Return [X, Y] of the center of cell containing provided text 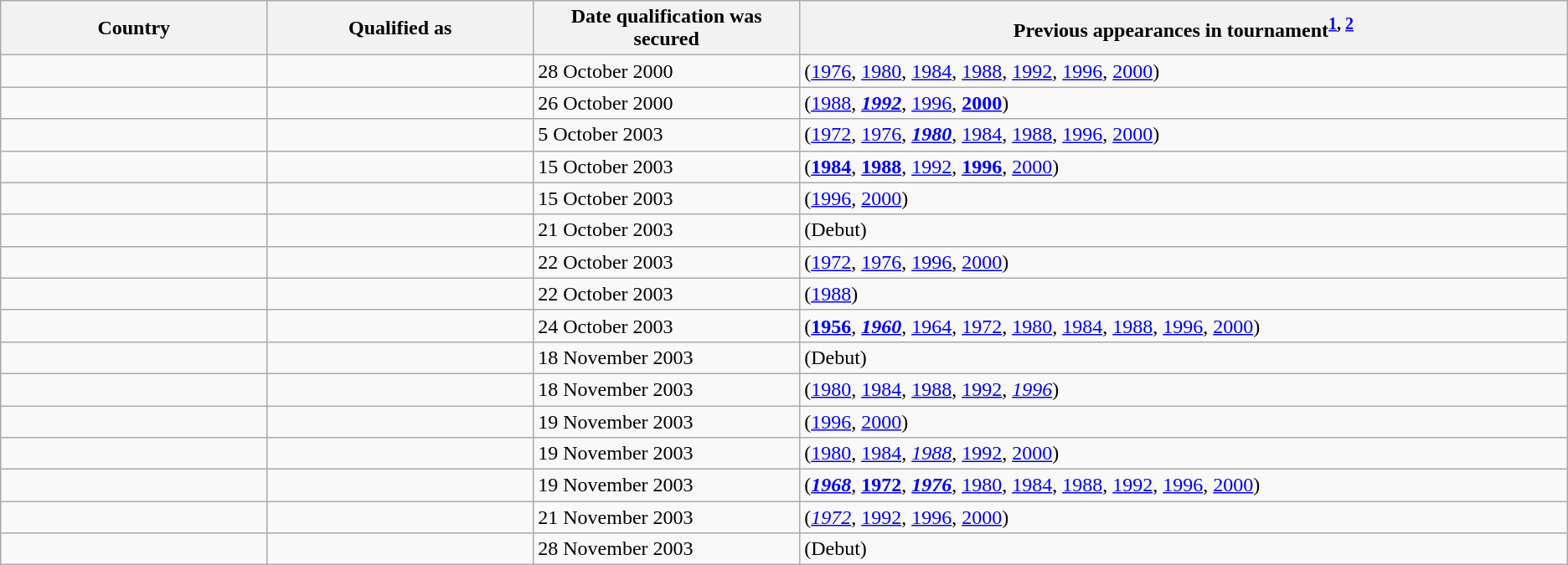
26 October 2000 [667, 103]
Date qualification was secured [667, 28]
5 October 2003 [667, 135]
28 November 2003 [667, 549]
(1972, 1976, 1980, 1984, 1988, 1996, 2000) [1184, 135]
Previous appearances in tournament1, 2 [1184, 28]
(1972, 1992, 1996, 2000) [1184, 517]
(1984, 1988, 1992, 1996, 2000) [1184, 167]
21 November 2003 [667, 517]
Qualified as [400, 28]
Country [134, 28]
(1976, 1980, 1984, 1988, 1992, 1996, 2000) [1184, 71]
(1980, 1984, 1988, 1992, 1996) [1184, 389]
24 October 2003 [667, 326]
(1956, 1960, 1964, 1972, 1980, 1984, 1988, 1996, 2000) [1184, 326]
(1988, 1992, 1996, 2000) [1184, 103]
(1988) [1184, 294]
21 October 2003 [667, 230]
(1972, 1976, 1996, 2000) [1184, 262]
(1980, 1984, 1988, 1992, 2000) [1184, 454]
28 October 2000 [667, 71]
(1968, 1972, 1976, 1980, 1984, 1988, 1992, 1996, 2000) [1184, 485]
